From the cell containing the given text, extract its center point as [x, y] coordinate. 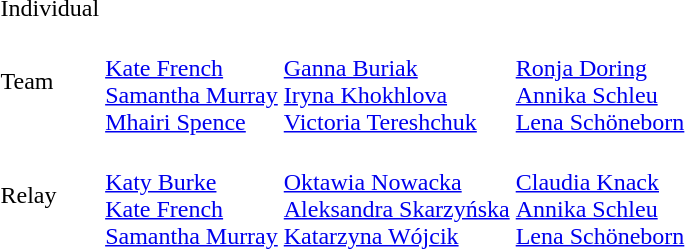
Kate FrenchSamantha MurrayMhairi Spence [192, 82]
Ganna BuriakIryna KhokhlovaVictoria Tereshchuk [396, 82]
